For the text-containing cell, return its midpoint in [x, y] coordinate format. 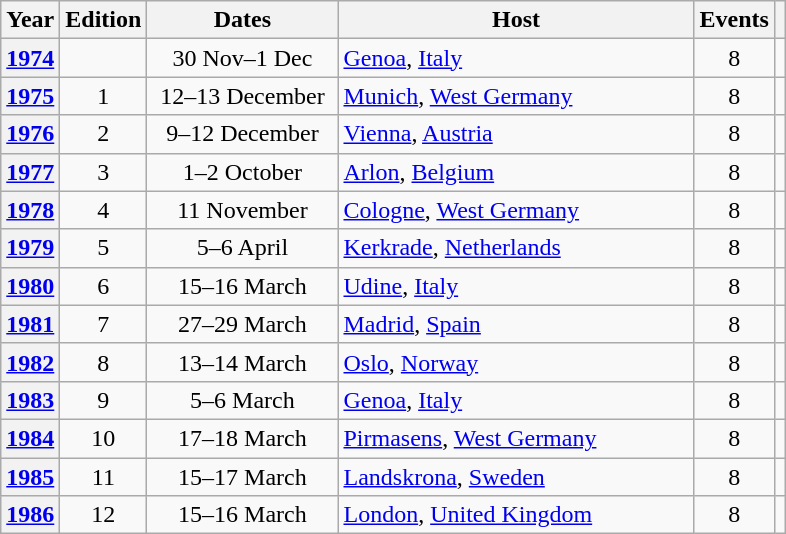
1985 [30, 477]
1982 [30, 362]
3 [104, 172]
1986 [30, 515]
Landskrona, Sweden [516, 477]
1975 [30, 96]
15–17 March [242, 477]
1 [104, 96]
Year [30, 20]
Edition [104, 20]
7 [104, 324]
5–6 March [242, 400]
1984 [30, 438]
2 [104, 134]
Madrid, Spain [516, 324]
12–13 December [242, 96]
Kerkrade, Netherlands [516, 248]
6 [104, 286]
1978 [30, 210]
10 [104, 438]
1–2 October [242, 172]
4 [104, 210]
Host [516, 20]
1974 [30, 58]
17–18 March [242, 438]
11 November [242, 210]
Udine, Italy [516, 286]
9 [104, 400]
Dates [242, 20]
27–29 March [242, 324]
Munich, West Germany [516, 96]
Cologne, West Germany [516, 210]
5–6 April [242, 248]
30 Nov–1 Dec [242, 58]
1979 [30, 248]
13–14 March [242, 362]
1977 [30, 172]
Pirmasens, West Germany [516, 438]
1980 [30, 286]
5 [104, 248]
Oslo, Norway [516, 362]
9–12 December [242, 134]
11 [104, 477]
Vienna, Austria [516, 134]
London, United Kingdom [516, 515]
1983 [30, 400]
Arlon, Belgium [516, 172]
1981 [30, 324]
12 [104, 515]
Events [734, 20]
1976 [30, 134]
